Find where the given text appears and provide that cell's center as (x, y) coordinate. 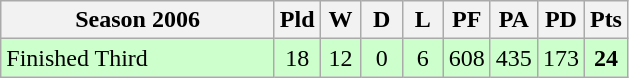
PD (560, 20)
24 (606, 58)
173 (560, 58)
608 (466, 58)
Finished Third (138, 58)
W (340, 20)
0 (382, 58)
18 (297, 58)
L (422, 20)
Pts (606, 20)
12 (340, 58)
D (382, 20)
PF (466, 20)
Season 2006 (138, 20)
6 (422, 58)
PA (514, 20)
Pld (297, 20)
435 (514, 58)
